Search for the cell housing the specified text and yield its (x, y) center coordinate. 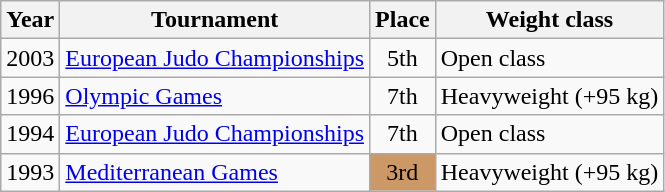
5th (403, 58)
Mediterranean Games (215, 172)
Weight class (550, 20)
1993 (30, 172)
2003 (30, 58)
Place (403, 20)
Year (30, 20)
Tournament (215, 20)
1994 (30, 134)
3rd (403, 172)
Olympic Games (215, 96)
1996 (30, 96)
